Return [x, y] of the center of cell containing provided text 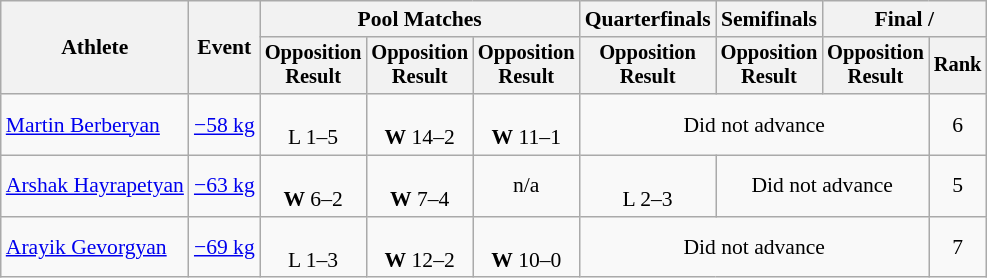
5 [958, 186]
Arshak Hayrapetyan [95, 186]
Pool Matches [420, 19]
W 12–2 [420, 248]
W 6–2 [314, 186]
−58 kg [224, 124]
7 [958, 248]
Martin Berberyan [95, 124]
L 1–5 [314, 124]
W 7–4 [420, 186]
W 14–2 [420, 124]
Rank [958, 66]
−69 kg [224, 248]
Event [224, 48]
Final / [904, 19]
L 2–3 [648, 186]
W 10–0 [526, 248]
6 [958, 124]
Athlete [95, 48]
−63 kg [224, 186]
L 1–3 [314, 248]
W 11–1 [526, 124]
Semifinals [770, 19]
Quarterfinals [648, 19]
n/a [526, 186]
Arayik Gevorgyan [95, 248]
